Detect which cell encompasses the target text, then output its [x, y] center coordinate. 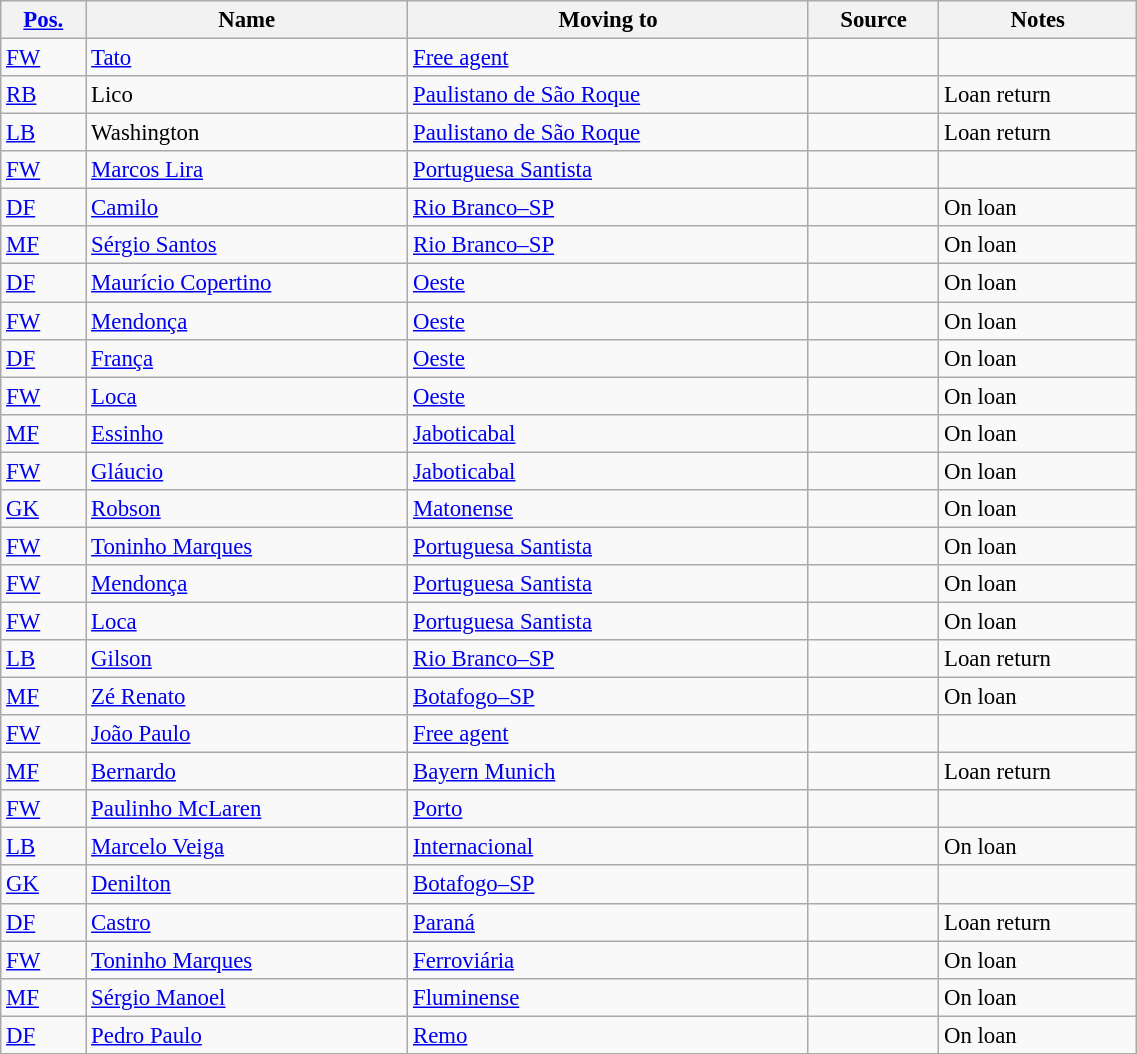
Pedro Paulo [247, 1035]
Essinho [247, 433]
Maurício Copertino [247, 283]
Bernardo [247, 772]
João Paulo [247, 734]
Name [247, 20]
Denilton [247, 885]
Source [873, 20]
Matonense [608, 509]
Fluminense [608, 997]
Robson [247, 509]
Sérgio Manoel [247, 997]
Paraná [608, 922]
Porto [608, 809]
Castro [247, 922]
Sérgio Santos [247, 245]
Paulinho McLaren [247, 809]
Gláucio [247, 471]
Notes [1038, 20]
Moving to [608, 20]
Remo [608, 1035]
Lico [247, 95]
Bayern Munich [608, 772]
Camilo [247, 208]
RB [44, 95]
Gilson [247, 659]
Zé Renato [247, 697]
Pos. [44, 20]
Marcos Lira [247, 170]
França [247, 358]
Ferroviária [608, 960]
Internacional [608, 847]
Tato [247, 58]
Washington [247, 133]
Marcelo Veiga [247, 847]
